Detect which cell encompasses the target text, then output its (X, Y) center coordinate. 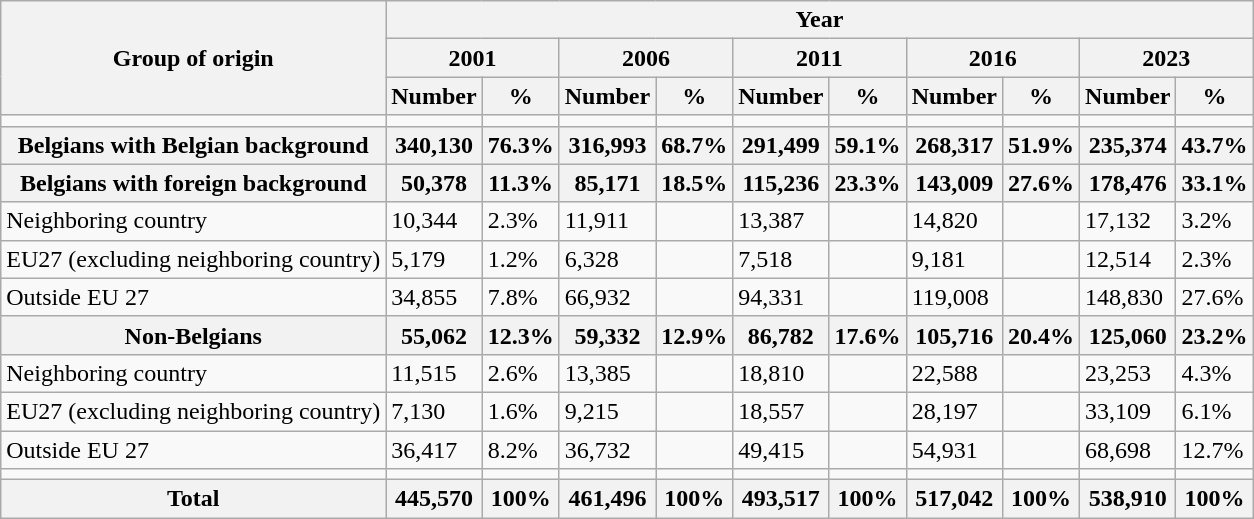
461,496 (607, 499)
23.2% (1214, 335)
59.1% (868, 145)
2011 (820, 58)
86,782 (781, 335)
5,179 (434, 259)
Year (820, 20)
6,328 (607, 259)
43.7% (1214, 145)
125,060 (1128, 335)
94,331 (781, 297)
36,417 (434, 449)
17.6% (868, 335)
8.2% (520, 449)
66,932 (607, 297)
517,042 (954, 499)
316,993 (607, 145)
2006 (646, 58)
235,374 (1128, 145)
1.2% (520, 259)
50,378 (434, 183)
Total (194, 499)
76.3% (520, 145)
268,317 (954, 145)
11.3% (520, 183)
340,130 (434, 145)
148,830 (1128, 297)
6.1% (1214, 411)
291,499 (781, 145)
18,557 (781, 411)
51.9% (1042, 145)
28,197 (954, 411)
11,515 (434, 373)
23,253 (1128, 373)
11,911 (607, 221)
Group of origin (194, 58)
9,215 (607, 411)
7.8% (520, 297)
36,732 (607, 449)
143,009 (954, 183)
12.3% (520, 335)
493,517 (781, 499)
23.3% (868, 183)
105,716 (954, 335)
Belgians with Belgian background (194, 145)
7,130 (434, 411)
2.6% (520, 373)
33,109 (1128, 411)
Non-Belgians (194, 335)
22,588 (954, 373)
9,181 (954, 259)
12.9% (694, 335)
18.5% (694, 183)
119,008 (954, 297)
20.4% (1042, 335)
12.7% (1214, 449)
10,344 (434, 221)
1.6% (520, 411)
2023 (1166, 58)
55,062 (434, 335)
68.7% (694, 145)
2001 (472, 58)
17,132 (1128, 221)
13,387 (781, 221)
59,332 (607, 335)
7,518 (781, 259)
68,698 (1128, 449)
49,415 (781, 449)
2016 (992, 58)
13,385 (607, 373)
3.2% (1214, 221)
538,910 (1128, 499)
18,810 (781, 373)
115,236 (781, 183)
4.3% (1214, 373)
445,570 (434, 499)
Belgians with foreign background (194, 183)
178,476 (1128, 183)
12,514 (1128, 259)
85,171 (607, 183)
54,931 (954, 449)
33.1% (1214, 183)
14,820 (954, 221)
34,855 (434, 297)
